Search for the cell housing the specified text and yield its (X, Y) center coordinate. 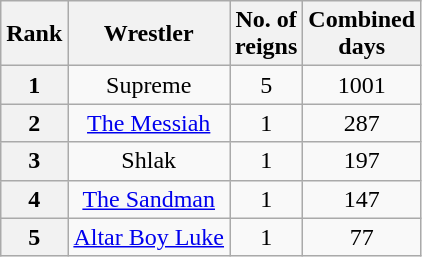
1001 (362, 85)
197 (362, 161)
Rank (34, 34)
Supreme (149, 85)
3 (34, 161)
287 (362, 123)
Shlak (149, 161)
2 (34, 123)
147 (362, 199)
The Messiah (149, 123)
The Sandman (149, 199)
77 (362, 237)
Altar Boy Luke (149, 237)
4 (34, 199)
Wrestler (149, 34)
Combineddays (362, 34)
No. ofreigns (266, 34)
